Search for the cell housing the specified text and yield its [x, y] center coordinate. 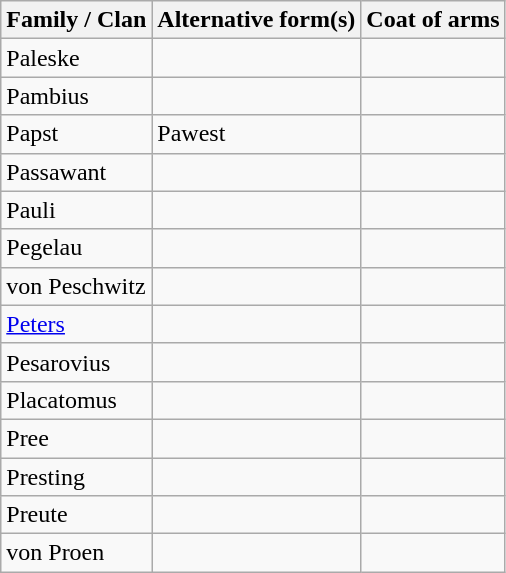
Presting [76, 477]
Pegelau [76, 248]
von Peschwitz [76, 286]
Placatomus [76, 400]
Alternative form(s) [256, 20]
Pauli [76, 210]
Preute [76, 515]
Pree [76, 438]
Passawant [76, 172]
Pawest [256, 134]
Pambius [76, 96]
Pesarovius [76, 362]
Papst [76, 134]
Paleske [76, 58]
Peters [76, 324]
Family / Clan [76, 20]
Coat of arms [433, 20]
von Proen [76, 553]
